Determine the [x, y] coordinate at the center of the cell enclosing the given text.  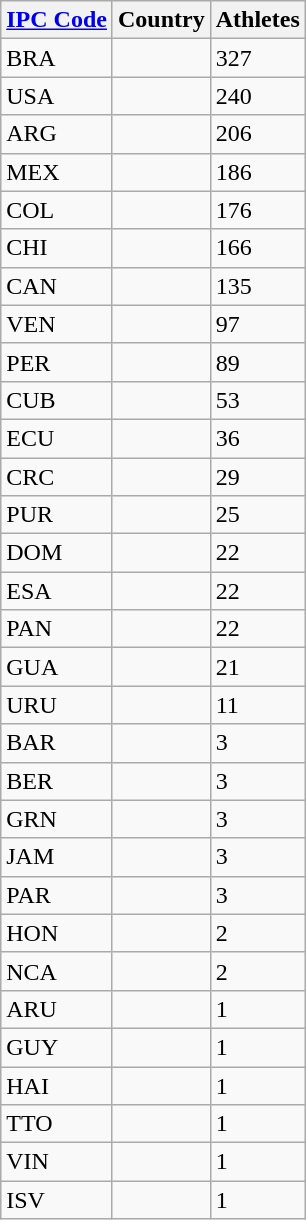
VEN [57, 324]
GUA [57, 667]
VIN [57, 1162]
USA [57, 96]
206 [258, 134]
186 [258, 172]
89 [258, 362]
CRC [57, 477]
BER [57, 781]
HAI [57, 1085]
53 [258, 400]
ARU [57, 1009]
BAR [57, 743]
36 [258, 438]
PER [57, 362]
240 [258, 96]
ECU [57, 438]
11 [258, 705]
NCA [57, 971]
PAR [57, 895]
HON [57, 933]
PUR [57, 515]
ARG [57, 134]
PAN [57, 629]
COL [57, 210]
ESA [57, 591]
GUY [57, 1047]
Athletes [258, 20]
176 [258, 210]
ISV [57, 1200]
CHI [57, 248]
TTO [57, 1124]
MEX [57, 172]
327 [258, 58]
URU [57, 705]
97 [258, 324]
135 [258, 286]
25 [258, 515]
29 [258, 477]
CAN [57, 286]
BRA [57, 58]
JAM [57, 857]
CUB [57, 400]
166 [258, 248]
IPC Code [57, 20]
DOM [57, 553]
Country [161, 20]
21 [258, 667]
GRN [57, 819]
